For the text-containing cell, return its midpoint in [x, y] coordinate format. 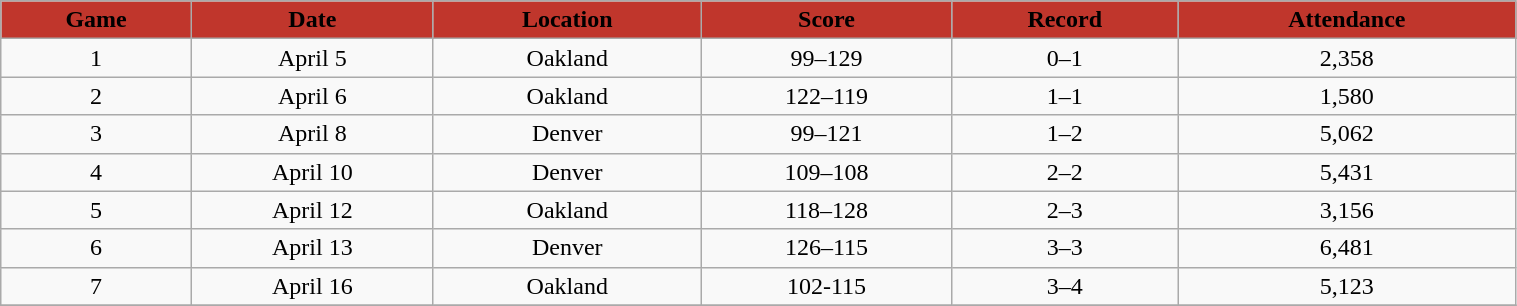
3–4 [1065, 286]
April 10 [312, 172]
2–3 [1065, 210]
3–3 [1065, 248]
April 8 [312, 134]
Record [1065, 20]
102-115 [826, 286]
6 [96, 248]
April 6 [312, 96]
6,481 [1347, 248]
1–1 [1065, 96]
3 [96, 134]
1 [96, 58]
April 16 [312, 286]
1–2 [1065, 134]
Score [826, 20]
126–115 [826, 248]
2,358 [1347, 58]
5,431 [1347, 172]
April 5 [312, 58]
99–121 [826, 134]
99–129 [826, 58]
0–1 [1065, 58]
5,062 [1347, 134]
Location [567, 20]
5,123 [1347, 286]
4 [96, 172]
122–119 [826, 96]
Game [96, 20]
April 12 [312, 210]
2 [96, 96]
2–2 [1065, 172]
1,580 [1347, 96]
April 13 [312, 248]
Attendance [1347, 20]
5 [96, 210]
3,156 [1347, 210]
118–128 [826, 210]
109–108 [826, 172]
7 [96, 286]
Date [312, 20]
